Identify which cell holds the provided text, then report its [x, y] central coordinate. 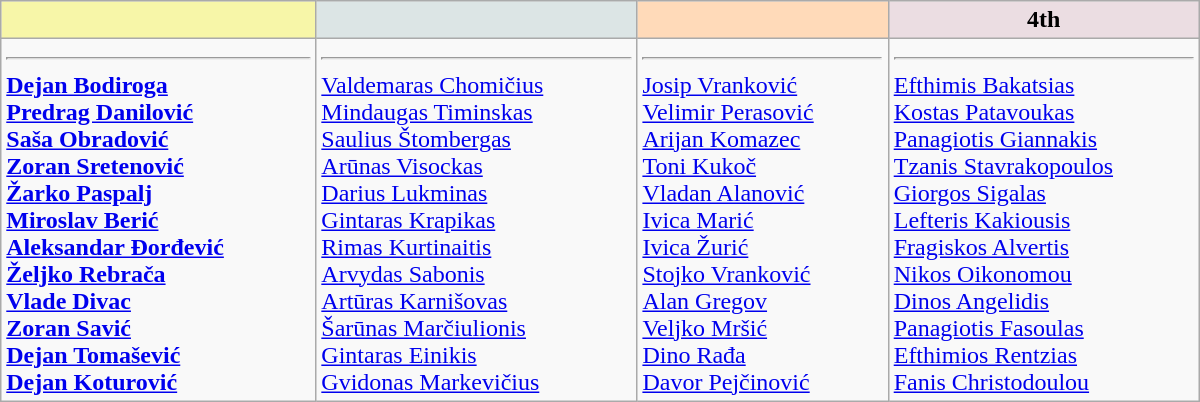
4th [1044, 20]
